Identify which cell holds the provided text, then report its (X, Y) central coordinate. 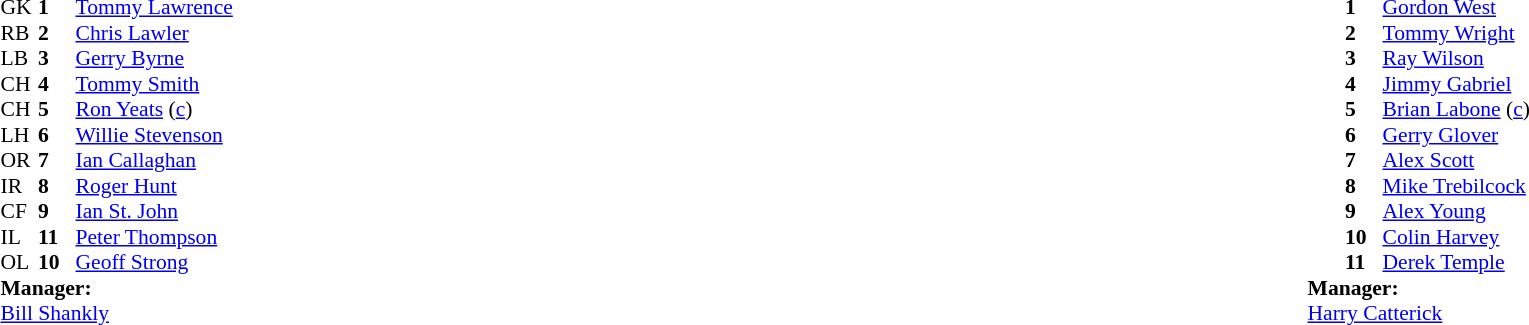
RB (19, 33)
Ian Callaghan (154, 161)
CF (19, 211)
Gerry Byrne (154, 59)
IL (19, 237)
Geoff Strong (154, 263)
LB (19, 59)
IR (19, 186)
OL (19, 263)
Roger Hunt (154, 186)
Chris Lawler (154, 33)
Ron Yeats (c) (154, 109)
Tommy Smith (154, 84)
Willie Stevenson (154, 135)
OR (19, 161)
Manager: (116, 288)
Ian St. John (154, 211)
Peter Thompson (154, 237)
LH (19, 135)
